Scan for the cell matching the given text and deliver its (X, Y) coordinate at center. 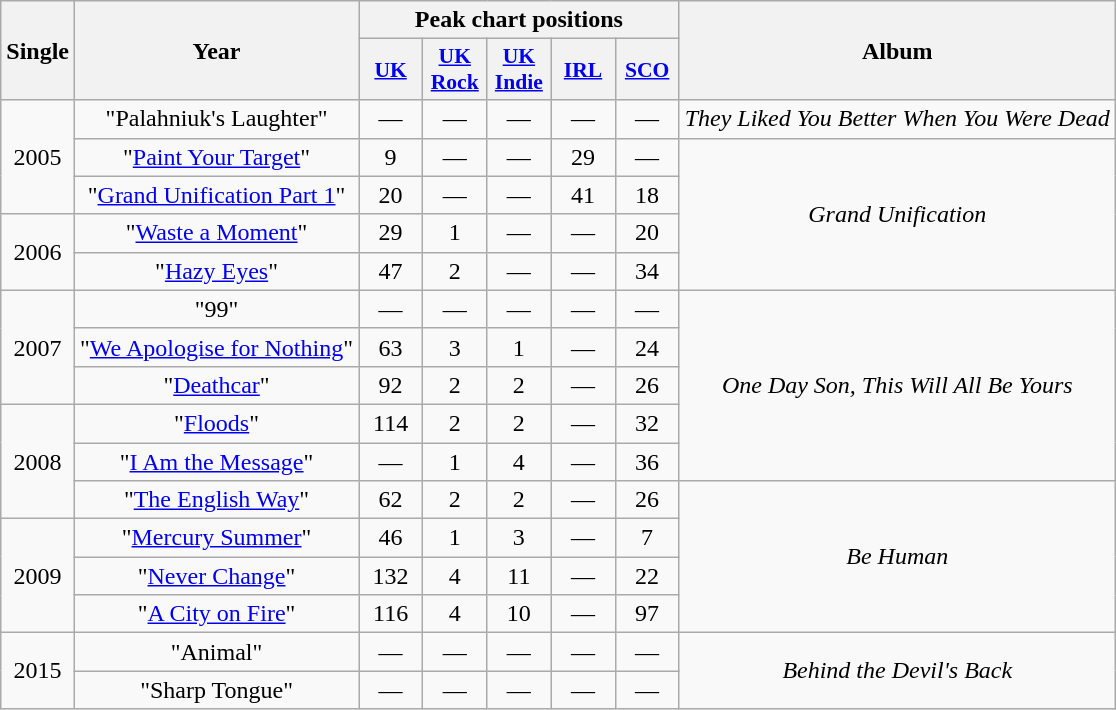
"Animal" (217, 652)
36 (647, 461)
22 (647, 576)
Album (897, 50)
10 (519, 614)
"A City on Fire" (217, 614)
2015 (38, 671)
Grand Unification (897, 214)
2005 (38, 157)
Year (217, 50)
Be Human (897, 557)
7 (647, 538)
"Deathcar" (217, 385)
"Waste a Moment" (217, 233)
"99" (217, 309)
"Mercury Summer" (217, 538)
"Hazy Eyes" (217, 271)
They Liked You Better When You Were Dead (897, 119)
"We Apologise for Nothing" (217, 347)
41 (583, 195)
46 (391, 538)
2009 (38, 576)
2008 (38, 461)
SCO (647, 70)
"I Am the Message" (217, 461)
9 (391, 157)
32 (647, 423)
2007 (38, 347)
IRL (583, 70)
One Day Son, This Will All Be Yours (897, 385)
18 (647, 195)
Single (38, 50)
24 (647, 347)
62 (391, 500)
Peak chart positions (520, 20)
47 (391, 271)
"Grand Unification Part 1" (217, 195)
97 (647, 614)
"Sharp Tongue" (217, 690)
UKRock (455, 70)
"Palahniuk's Laughter" (217, 119)
63 (391, 347)
"The English Way" (217, 500)
132 (391, 576)
UK (391, 70)
Behind the Devil's Back (897, 671)
114 (391, 423)
11 (519, 576)
2006 (38, 252)
"Floods" (217, 423)
UKIndie (519, 70)
34 (647, 271)
"Never Change" (217, 576)
116 (391, 614)
"Paint Your Target" (217, 157)
92 (391, 385)
